Locate the cell with the specified text and output its (x, y) center coordinate. 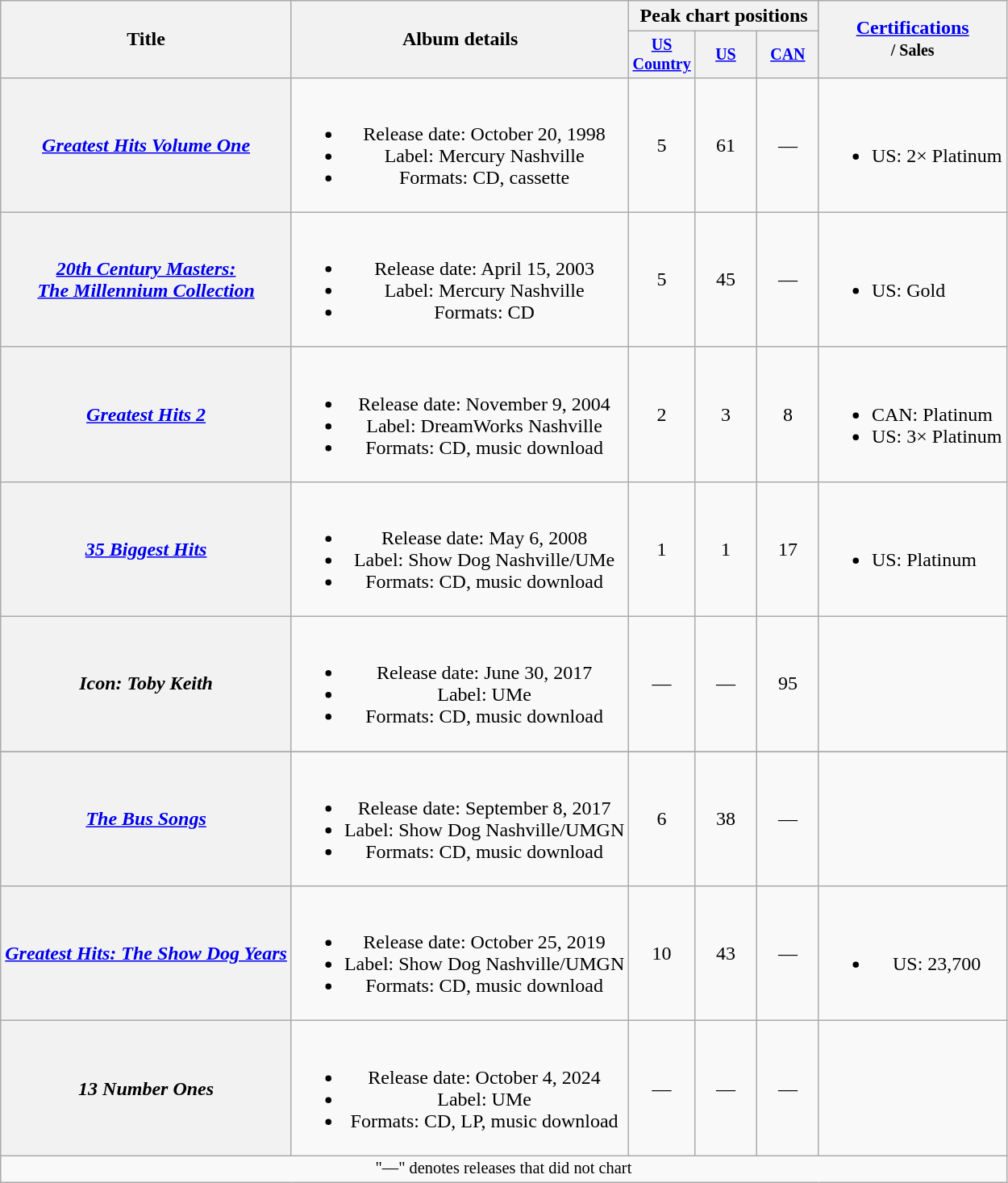
US: 2× Platinum (913, 145)
US: Platinum (913, 548)
43 (726, 953)
Release date: May 6, 2008Label: Show Dog Nashville/UMeFormats: CD, music download (460, 548)
Release date: April 15, 2003Label: Mercury NashvilleFormats: CD (460, 279)
Release date: June 30, 2017Label: UMeFormats: CD, music download (460, 684)
17 (787, 548)
Release date: October 4, 2024Label: UMeFormats: CD, LP, music download (460, 1089)
Greatest Hits 2 (147, 414)
US: 23,700 (913, 953)
38 (726, 819)
13 Number Ones (147, 1089)
35 Biggest Hits (147, 548)
"—" denotes releases that did not chart (503, 1169)
Release date: November 9, 2004Label: DreamWorks NashvilleFormats: CD, music download (460, 414)
8 (787, 414)
61 (726, 145)
20th Century Masters:The Millennium Collection (147, 279)
The Bus Songs (147, 819)
Icon: Toby Keith (147, 684)
Release date: September 8, 2017Label: Show Dog Nashville/UMGNFormats: CD, music download (460, 819)
Peak chart positions (724, 16)
45 (726, 279)
US (726, 55)
2 (662, 414)
95 (787, 684)
Release date: October 25, 2019Label: Show Dog Nashville/UMGNFormats: CD, music download (460, 953)
Album details (460, 40)
US: Gold (913, 279)
CAN: PlatinumUS: 3× Platinum (913, 414)
Release date: October 20, 1998Label: Mercury NashvilleFormats: CD, cassette (460, 145)
Greatest Hits Volume One (147, 145)
Greatest Hits: The Show Dog Years (147, 953)
Certifications/ Sales (913, 40)
3 (726, 414)
CAN (787, 55)
6 (662, 819)
US Country (662, 55)
10 (662, 953)
Title (147, 40)
